Extract the [x, y] coordinate from the center of the cell holding the provided text.  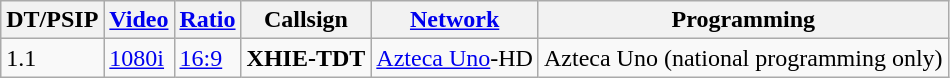
Ratio [208, 20]
Programming [743, 20]
XHIE-TDT [306, 58]
Video [139, 20]
1.1 [52, 58]
Network [455, 20]
Callsign [306, 20]
1080i [139, 58]
16:9 [208, 58]
DT/PSIP [52, 20]
Azteca Uno-HD [455, 58]
Azteca Uno (national programming only) [743, 58]
